Find where the given text appears and provide that cell's center as [x, y] coordinate. 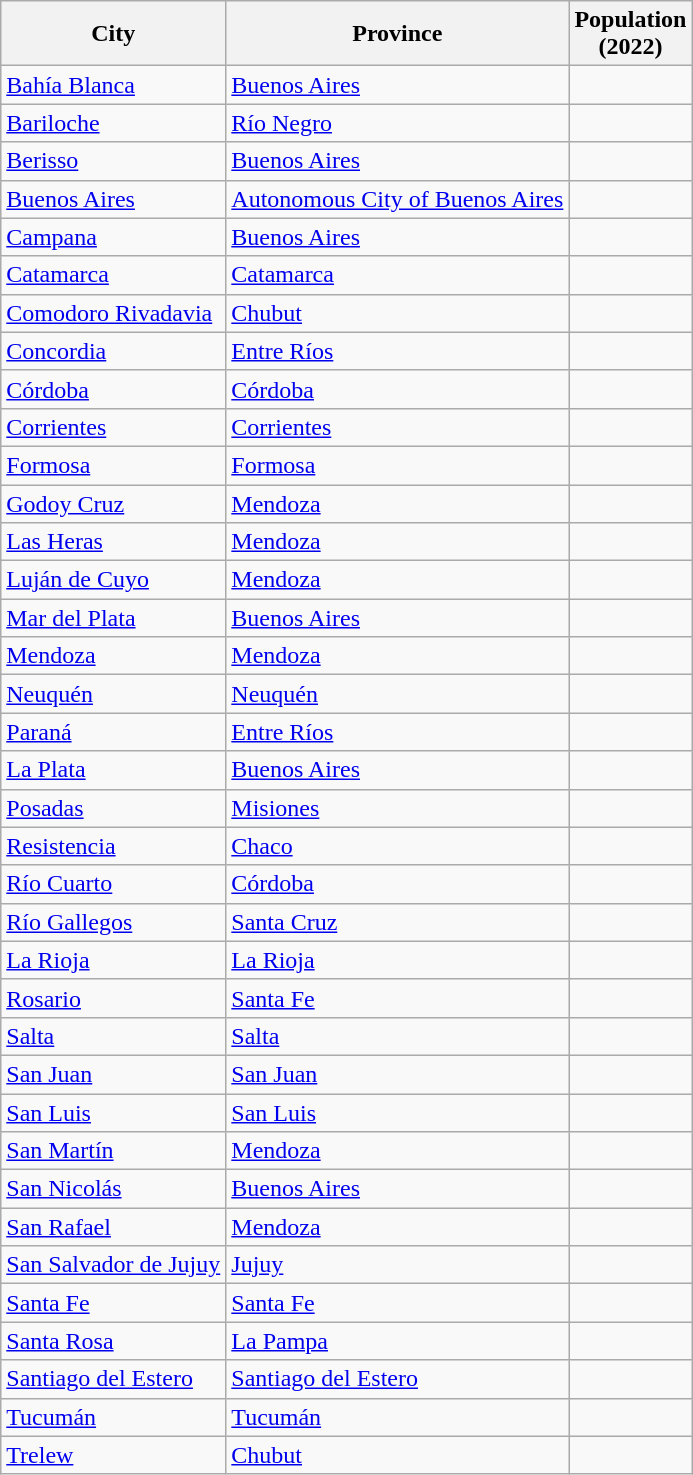
City [114, 34]
Bahía Blanca [114, 85]
Chaco [398, 846]
La Plata [114, 770]
Province [398, 34]
La Pampa [398, 1341]
Paraná [114, 732]
Godoy Cruz [114, 503]
Resistencia [114, 846]
San Martín [114, 1151]
Posadas [114, 808]
Rosario [114, 998]
Río Gallegos [114, 922]
Comodoro Rivadavia [114, 313]
Santa Cruz [398, 922]
Population(2022) [630, 34]
Campana [114, 237]
Luján de Cuyo [114, 580]
San Rafael [114, 1227]
Berisso [114, 161]
Jujuy [398, 1265]
Mar del Plata [114, 618]
Autonomous City of Buenos Aires [398, 199]
Río Negro [398, 123]
Concordia [114, 351]
San Nicolás [114, 1189]
Río Cuarto [114, 884]
San Salvador de Jujuy [114, 1265]
Las Heras [114, 542]
Bariloche [114, 123]
Trelew [114, 1455]
Santa Rosa [114, 1341]
Misiones [398, 808]
